Output the [X, Y] coordinate of the center of the cell containing the given text.  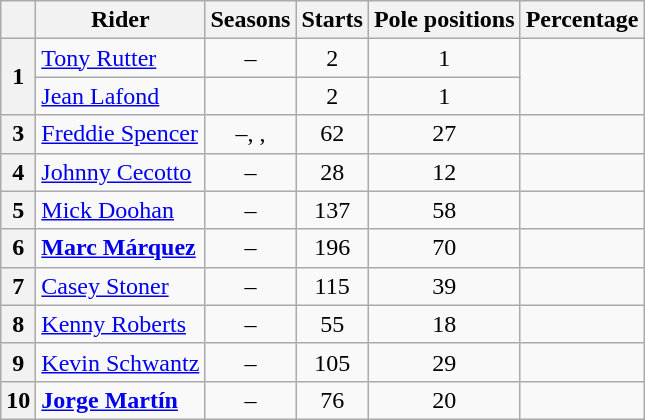
5 [18, 210]
Freddie Spencer [120, 134]
–, , [250, 134]
105 [332, 362]
3 [18, 134]
58 [444, 210]
Marc Márquez [120, 248]
7 [18, 286]
Rider [120, 20]
Jorge Martín [120, 400]
27 [444, 134]
6 [18, 248]
Seasons [250, 20]
8 [18, 324]
Johnny Cecotto [120, 172]
18 [444, 324]
Percentage [582, 20]
Casey Stoner [120, 286]
Tony Rutter [120, 58]
10 [18, 400]
4 [18, 172]
12 [444, 172]
62 [332, 134]
70 [444, 248]
Mick Doohan [120, 210]
137 [332, 210]
76 [332, 400]
39 [444, 286]
29 [444, 362]
Pole positions [444, 20]
Kevin Schwantz [120, 362]
115 [332, 286]
Starts [332, 20]
9 [18, 362]
55 [332, 324]
Jean Lafond [120, 96]
196 [332, 248]
Kenny Roberts [120, 324]
20 [444, 400]
28 [332, 172]
